Pinpoint the cell where the given text exists, returning its (X, Y) midpoint coordinate. 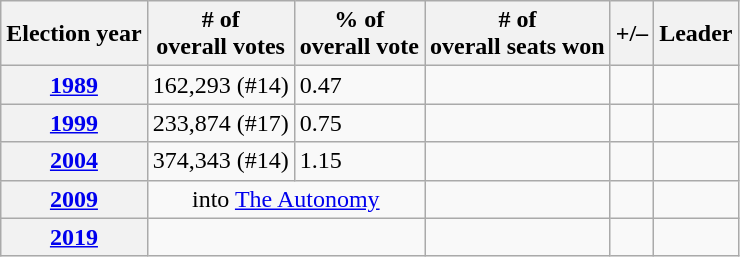
0.75 (359, 123)
Election year (74, 34)
1999 (74, 123)
233,874 (#17) (220, 123)
# ofoverall votes (220, 34)
162,293 (#14) (220, 85)
1.15 (359, 161)
Leader (696, 34)
% ofoverall vote (359, 34)
2019 (74, 237)
2004 (74, 161)
374,343 (#14) (220, 161)
+/– (632, 34)
0.47 (359, 85)
1989 (74, 85)
# ofoverall seats won (518, 34)
into The Autonomy (286, 199)
2009 (74, 199)
